Provide the (X, Y) coordinate of the cell's center where the given text is located.  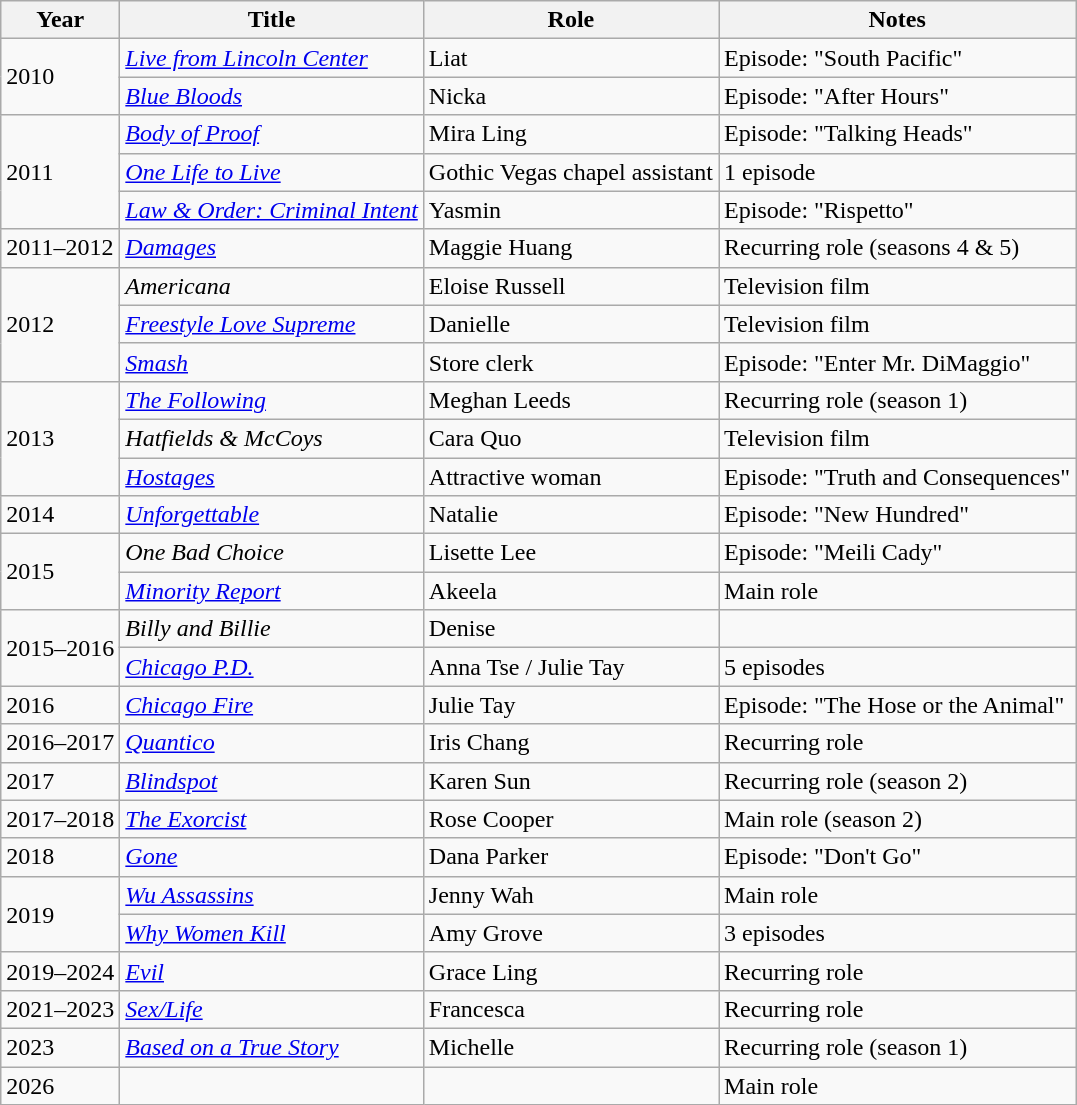
Lisette Lee (570, 553)
Store clerk (570, 362)
Episode: "South Pacific" (898, 58)
2019 (60, 914)
Title (272, 20)
Law & Order: Criminal Intent (272, 210)
2015–2016 (60, 648)
One Bad Choice (272, 553)
Blindspot (272, 781)
Recurring role (season 2) (898, 781)
One Life to Live (272, 172)
2019–2024 (60, 971)
Recurring role (seasons 4 & 5) (898, 248)
Episode: "Truth and Consequences" (898, 477)
Meghan Leeds (570, 400)
Eloise Russell (570, 286)
Chicago Fire (272, 705)
Blue Bloods (272, 96)
Denise (570, 629)
Michelle (570, 1047)
2012 (60, 324)
Episode: "After Hours" (898, 96)
Dana Parker (570, 857)
Anna Tse / Julie Tay (570, 667)
Episode: "Don't Go" (898, 857)
Damages (272, 248)
Liat (570, 58)
Danielle (570, 324)
Billy and Billie (272, 629)
Smash (272, 362)
Jenny Wah (570, 895)
Role (570, 20)
Sex/Life (272, 1009)
Mira Ling (570, 134)
Nicka (570, 96)
Julie Tay (570, 705)
3 episodes (898, 933)
Quantico (272, 743)
Natalie (570, 515)
Episode: "New Hundred" (898, 515)
2016–2017 (60, 743)
The Following (272, 400)
2026 (60, 1085)
2014 (60, 515)
2023 (60, 1047)
Yasmin (570, 210)
Live from Lincoln Center (272, 58)
Gone (272, 857)
Episode: "Enter Mr. DiMaggio" (898, 362)
Francesca (570, 1009)
Based on a True Story (272, 1047)
Episode: "Talking Heads" (898, 134)
Main role (season 2) (898, 819)
Minority Report (272, 591)
Year (60, 20)
Evil (272, 971)
2010 (60, 77)
2011–2012 (60, 248)
Wu Assassins (272, 895)
Why Women Kill (272, 933)
Episode: "The Hose or the Animal" (898, 705)
Grace Ling (570, 971)
Iris Chang (570, 743)
Notes (898, 20)
The Exorcist (272, 819)
Attractive woman (570, 477)
Hatfields & McCoys (272, 438)
Chicago P.D. (272, 667)
Freestyle Love Supreme (272, 324)
Karen Sun (570, 781)
2011 (60, 172)
Rose Cooper (570, 819)
Unforgettable (272, 515)
2017–2018 (60, 819)
Hostages (272, 477)
1 episode (898, 172)
Akeela (570, 591)
Amy Grove (570, 933)
2021–2023 (60, 1009)
5 episodes (898, 667)
Body of Proof (272, 134)
Episode: "Rispetto" (898, 210)
Cara Quo (570, 438)
Gothic Vegas chapel assistant (570, 172)
Episode: "Meili Cady" (898, 553)
2016 (60, 705)
2017 (60, 781)
2013 (60, 438)
Maggie Huang (570, 248)
2018 (60, 857)
2015 (60, 572)
Americana (272, 286)
